Pinpoint the cell where the given text exists, returning its (x, y) midpoint coordinate. 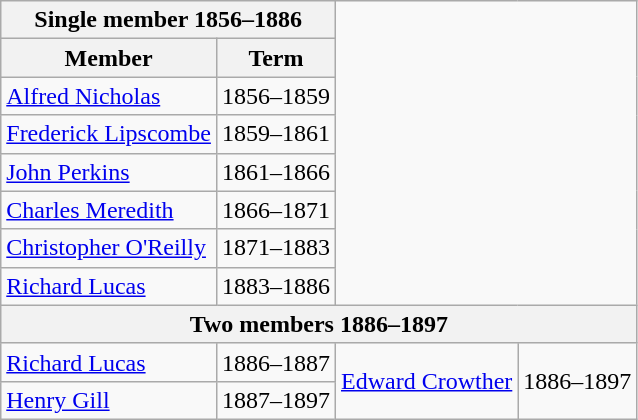
Alfred Nicholas (109, 96)
1886–1897 (578, 381)
Single member 1856–1886 (168, 20)
1866–1871 (276, 210)
1887–1897 (276, 400)
Henry Gill (109, 400)
Edward Crowther (426, 381)
Term (276, 58)
Charles Meredith (109, 210)
Christopher O'Reilly (109, 248)
Two members 1886–1897 (319, 324)
1861–1866 (276, 172)
1856–1859 (276, 96)
1886–1887 (276, 362)
1871–1883 (276, 248)
Frederick Lipscombe (109, 134)
1859–1861 (276, 134)
John Perkins (109, 172)
1883–1886 (276, 286)
Member (109, 58)
